Pinpoint the cell where the given text exists, returning its [X, Y] midpoint coordinate. 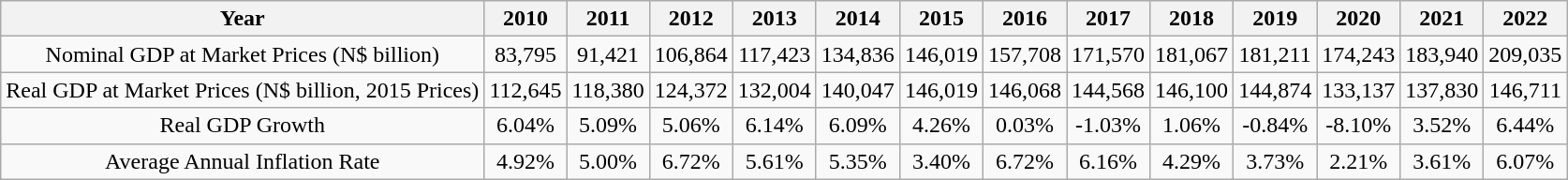
112,645 [525, 90]
6.14% [774, 126]
3.73% [1276, 161]
2021 [1442, 19]
2014 [858, 19]
132,004 [774, 90]
157,708 [1025, 54]
Real GDP Growth [243, 126]
144,874 [1276, 90]
171,570 [1107, 54]
106,864 [691, 54]
183,940 [1442, 54]
5.61% [774, 161]
2011 [608, 19]
2017 [1107, 19]
2018 [1191, 19]
133,137 [1358, 90]
2012 [691, 19]
6.04% [525, 126]
5.06% [691, 126]
-0.84% [1276, 126]
144,568 [1107, 90]
83,795 [525, 54]
3.52% [1442, 126]
2020 [1358, 19]
6.44% [1525, 126]
2022 [1525, 19]
5.09% [608, 126]
146,100 [1191, 90]
146,068 [1025, 90]
137,830 [1442, 90]
2015 [940, 19]
2019 [1276, 19]
117,423 [774, 54]
209,035 [1525, 54]
6.16% [1107, 161]
174,243 [1358, 54]
6.07% [1525, 161]
Real GDP at Market Prices (N$ billion, 2015 Prices) [243, 90]
6.09% [858, 126]
4.26% [940, 126]
5.35% [858, 161]
3.61% [1442, 161]
118,380 [608, 90]
2016 [1025, 19]
91,421 [608, 54]
4.92% [525, 161]
5.00% [608, 161]
140,047 [858, 90]
2013 [774, 19]
3.40% [940, 161]
1.06% [1191, 126]
181,211 [1276, 54]
2010 [525, 19]
-1.03% [1107, 126]
-8.10% [1358, 126]
Average Annual Inflation Rate [243, 161]
181,067 [1191, 54]
4.29% [1191, 161]
124,372 [691, 90]
134,836 [858, 54]
146,711 [1525, 90]
Nominal GDP at Market Prices (N$ billion) [243, 54]
Year [243, 19]
0.03% [1025, 126]
2.21% [1358, 161]
